Return the [X, Y] coordinate for the center point of the cell that contains the specified text.  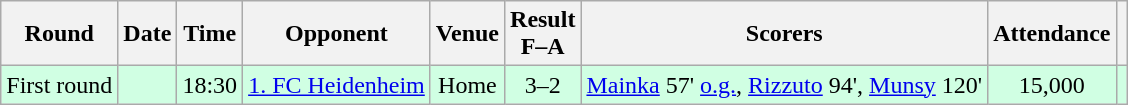
First round [60, 85]
Venue [467, 34]
Date [148, 34]
18:30 [210, 85]
Round [60, 34]
Attendance [1052, 34]
Opponent [337, 34]
Time [210, 34]
Mainka 57' o.g., Rizzuto 94', Munsy 120' [784, 85]
Scorers [784, 34]
ResultF–A [543, 34]
3–2 [543, 85]
Home [467, 85]
1. FC Heidenheim [337, 85]
15,000 [1052, 85]
